Capture the cell that displays the provided text and extract its (x, y) central coordinate. 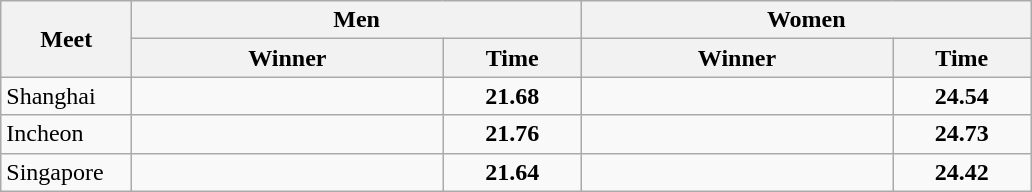
Singapore (66, 172)
21.76 (512, 134)
21.64 (512, 172)
24.73 (962, 134)
Meet (66, 39)
21.68 (512, 96)
24.42 (962, 172)
Men (357, 20)
24.54 (962, 96)
Shanghai (66, 96)
Women (806, 20)
Incheon (66, 134)
